Find where the given text appears and provide that cell's center as [X, Y] coordinate. 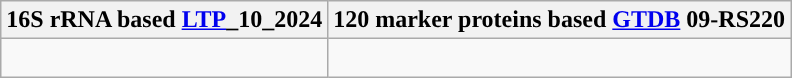
120 marker proteins based GTDB 09-RS220 [560, 20]
16S rRNA based LTP_10_2024 [164, 20]
